Provide the [X, Y] coordinate of the cell's center where the given text is located.  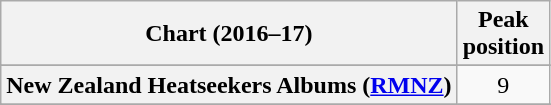
9 [503, 85]
New Zealand Heatseekers Albums (RMNZ) [229, 85]
Peak position [503, 34]
Chart (2016–17) [229, 34]
